Scan for the cell matching the given text and deliver its [x, y] coordinate at center. 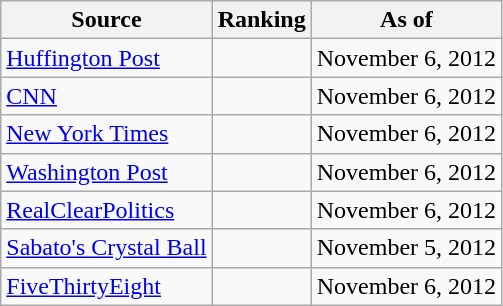
New York Times [106, 134]
RealClearPolitics [106, 210]
November 5, 2012 [406, 248]
FiveThirtyEight [106, 286]
Ranking [262, 20]
As of [406, 20]
Sabato's Crystal Ball [106, 248]
CNN [106, 96]
Source [106, 20]
Washington Post [106, 172]
Huffington Post [106, 58]
